Return the (X, Y) coordinate for the center point of the cell that contains the specified text.  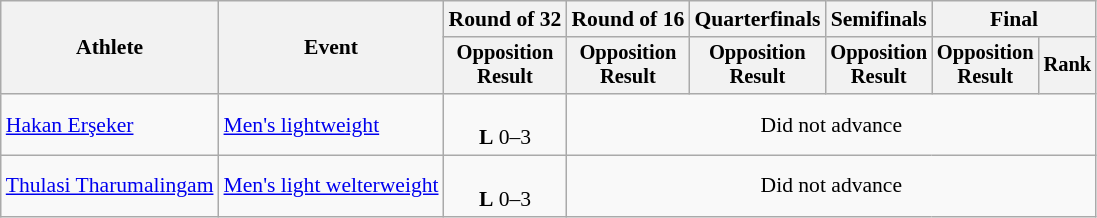
Quarterfinals (757, 19)
Men's light welterweight (332, 186)
Hakan Erşeker (110, 124)
Round of 16 (628, 19)
Thulasi Tharumalingam (110, 186)
Athlete (110, 48)
Final (1014, 19)
Rank (1068, 66)
Round of 32 (506, 19)
Event (332, 48)
Men's lightweight (332, 124)
Semifinals (878, 19)
